Capture the cell that displays the provided text and extract its (X, Y) central coordinate. 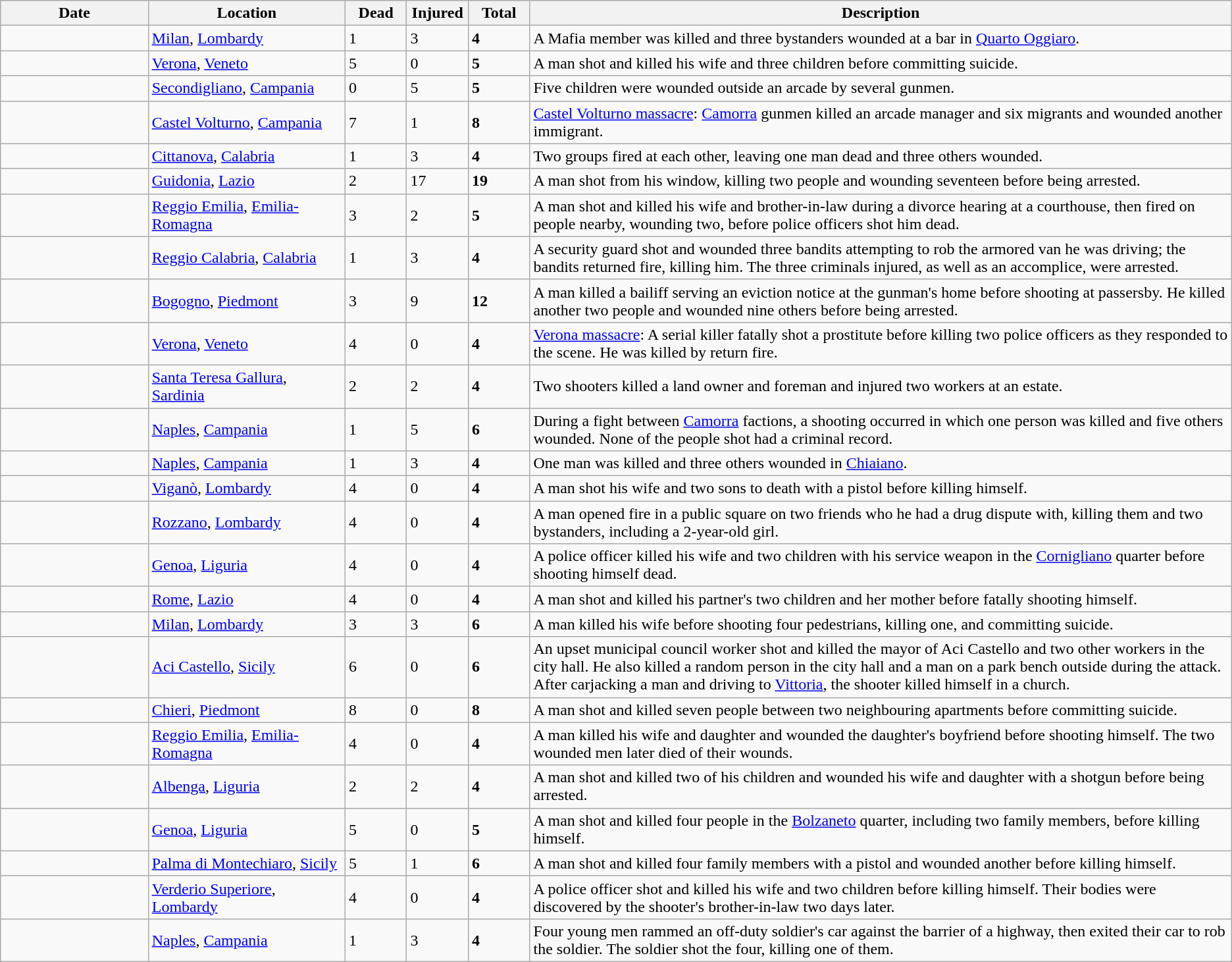
Cittanova, Calabria (246, 156)
Palma di Montechiaro, Sicily (246, 863)
A man shot his wife and two sons to death with a pistol before killing himself. (881, 489)
A man shot from his window, killing two people and wounding seventeen before being arrested. (881, 181)
Viganò, Lombardy (246, 489)
9 (438, 300)
A man opened fire in a public square on two friends who he had a drug dispute with, killing them and two bystanders, including a 2-year-old girl. (881, 523)
Castel Volturno massacre: Camorra gunmen killed an arcade manager and six migrants and wounded another immigrant. (881, 122)
Total (499, 13)
Albenga, Liguria (246, 786)
19 (499, 181)
A man shot and killed four family members with a pistol and wounded another before killing himself. (881, 863)
Reggio Calabria, Calabria (246, 258)
Santa Teresa Gallura, Sardinia (246, 386)
A Mafia member was killed and three bystanders wounded at a bar in Quarto Oggiaro. (881, 38)
Castel Volturno, Campania (246, 122)
A man shot and killed his partner's two children and her mother before fatally shooting himself. (881, 599)
Two groups fired at each other, leaving one man dead and three others wounded. (881, 156)
Dead (376, 13)
Rozzano, Lombardy (246, 523)
A man killed his wife before shooting four pedestrians, killing one, and committing suicide. (881, 624)
Five children were wounded outside an arcade by several gunmen. (881, 88)
One man was killed and three others wounded in Chiaiano. (881, 464)
Verderio Superiore, Lombardy (246, 897)
Injured (438, 13)
A man killed his wife and daughter and wounded the daughter's boyfriend before shooting himself. The two wounded men later died of their wounds. (881, 744)
Aci Castello, Sicily (246, 667)
Bogogno, Piedmont (246, 300)
17 (438, 181)
A man shot and killed two of his children and wounded his wife and daughter with a shotgun before being arrested. (881, 786)
A man shot and killed seven people between two neighbouring apartments before committing suicide. (881, 710)
Rome, Lazio (246, 599)
12 (499, 300)
7 (376, 122)
Date (74, 13)
Location (246, 13)
Guidonia, Lazio (246, 181)
A man shot and killed his wife and three children before committing suicide. (881, 63)
Secondigliano, Campania (246, 88)
Chieri, Piedmont (246, 710)
A man shot and killed four people in the Bolzaneto quarter, including two family members, before killing himself. (881, 830)
A police officer killed his wife and two children with his service weapon in the Cornigliano quarter before shooting himself dead. (881, 565)
Two shooters killed a land owner and foreman and injured two workers at an estate. (881, 386)
Description (881, 13)
